Return [X, Y] of the center of cell containing provided text 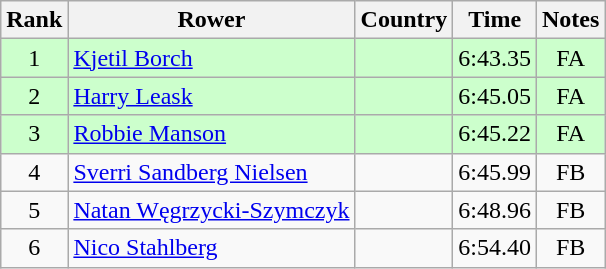
Natan Węgrzycki-Szymczyk [212, 210]
Nico Stahlberg [212, 248]
6:54.40 [495, 248]
1 [34, 58]
6:48.96 [495, 210]
6:45.22 [495, 134]
2 [34, 96]
6:45.05 [495, 96]
Rank [34, 20]
Notes [571, 20]
Time [495, 20]
3 [34, 134]
6:45.99 [495, 172]
Rower [212, 20]
6 [34, 248]
Kjetil Borch [212, 58]
Robbie Manson [212, 134]
Country [404, 20]
5 [34, 210]
Sverri Sandberg Nielsen [212, 172]
4 [34, 172]
Harry Leask [212, 96]
6:43.35 [495, 58]
